Search for the cell housing the specified text and yield its [x, y] center coordinate. 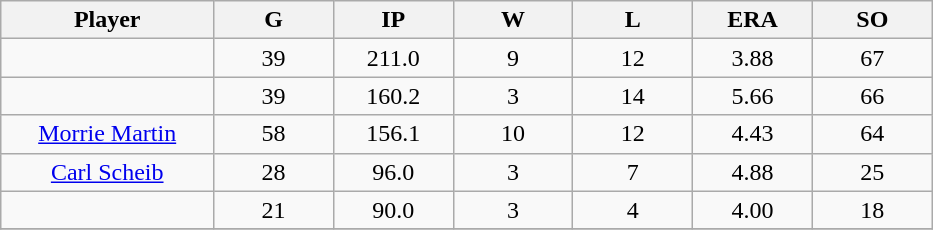
28 [274, 172]
160.2 [393, 96]
4.43 [753, 134]
4.88 [753, 172]
25 [872, 172]
96.0 [393, 172]
4 [633, 210]
Morrie Martin [108, 134]
66 [872, 96]
Carl Scheib [108, 172]
156.1 [393, 134]
3.88 [753, 58]
7 [633, 172]
G [274, 20]
10 [513, 134]
4.00 [753, 210]
L [633, 20]
64 [872, 134]
90.0 [393, 210]
Player [108, 20]
W [513, 20]
ERA [753, 20]
SO [872, 20]
211.0 [393, 58]
67 [872, 58]
21 [274, 210]
58 [274, 134]
18 [872, 210]
IP [393, 20]
9 [513, 58]
14 [633, 96]
5.66 [753, 96]
